Extract the (x, y) coordinate from the center of the cell holding the provided text.  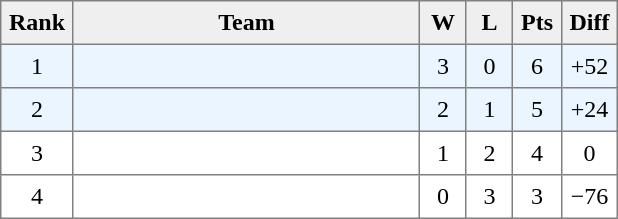
6 (537, 66)
Diff (589, 23)
+52 (589, 66)
Team (246, 23)
Pts (537, 23)
W (443, 23)
L (489, 23)
−76 (589, 197)
+24 (589, 110)
Rank (38, 23)
5 (537, 110)
